Pinpoint the cell where the given text exists, returning its (x, y) midpoint coordinate. 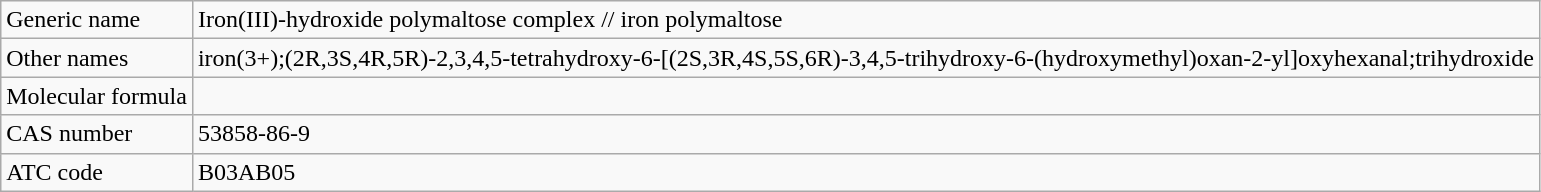
Molecular formula (97, 96)
Generic name (97, 20)
Other names (97, 58)
CAS number (97, 134)
iron(3+);(2R,3S,4R,5R)-2,3,4,5-tetrahydroxy-6-[(2S,3R,4S,5S,6R)-3,4,5-trihydroxy-6-(hydroxymethyl)oxan-2-yl]oxyhexanal;trihydroxide (866, 58)
53858-86-9 (866, 134)
B03AB05 (866, 172)
ATC code (97, 172)
Iron(III)-hydroxide polymaltose complex // iron polymaltose (866, 20)
